Pinpoint the cell where the given text exists, returning its [X, Y] midpoint coordinate. 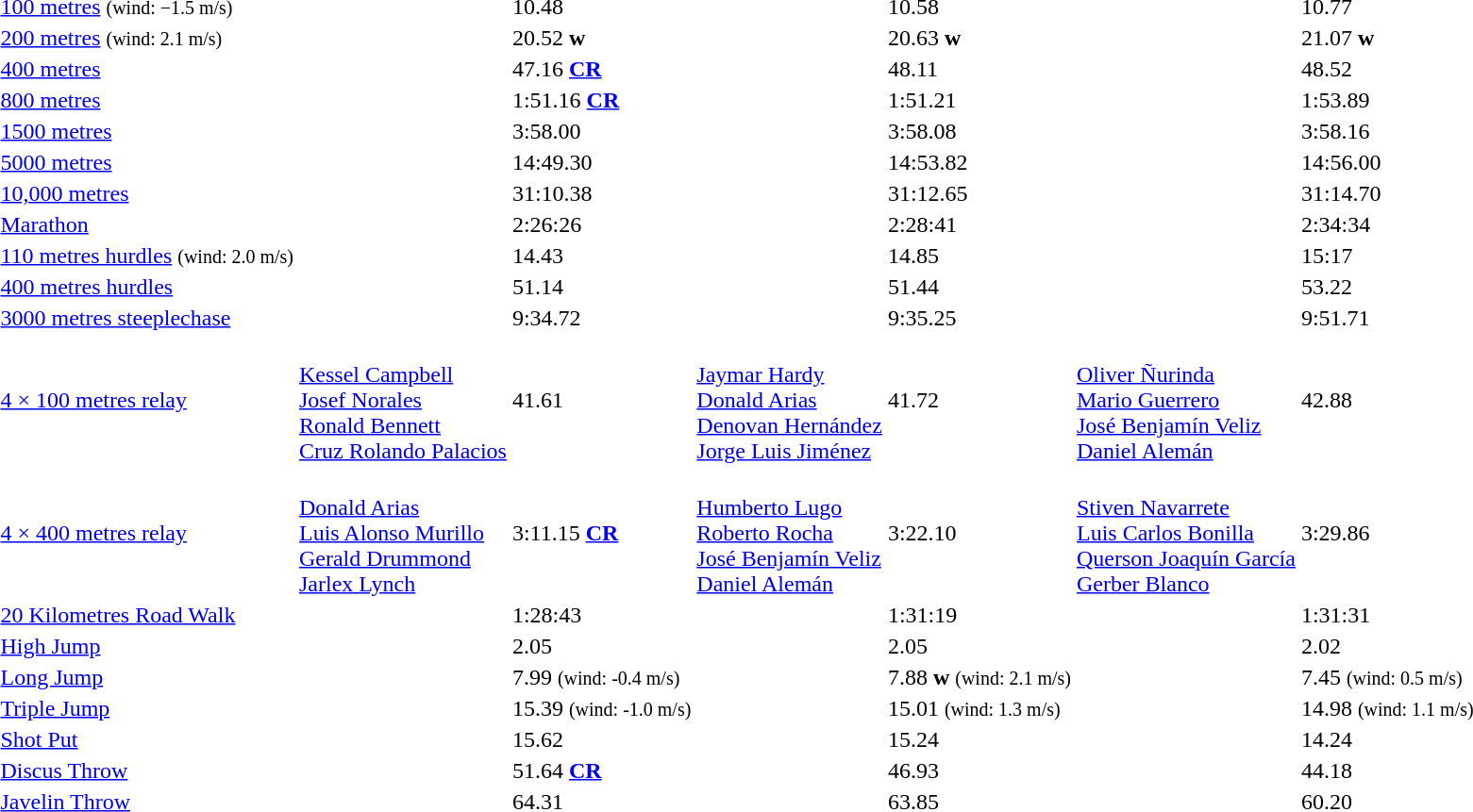
3:11.15 CR [601, 533]
9:35.25 [979, 318]
1:51.21 [979, 100]
3:58.00 [601, 131]
Jaymar Hardy Donald Arias Denovan Hernández Jorge Luis Jiménez [790, 400]
Stiven Navarrete Luis Carlos Bonilla Querson Joaquín García Gerber Blanco [1185, 533]
20.63 w [979, 38]
3:58.08 [979, 131]
Donald Arias Luis Alonso Murillo Gerald Drummond Jarlex Lynch [402, 533]
Kessel Campbell Josef Norales Ronald Bennett Cruz Rolando Palacios [402, 400]
1:28:43 [601, 615]
1:51.16 CR [601, 100]
51.44 [979, 287]
14.85 [979, 256]
31:12.65 [979, 193]
7.88 w (wind: 2.1 m/s) [979, 677]
51.64 CR [601, 771]
46.93 [979, 771]
47.16 CR [601, 69]
1:31:19 [979, 615]
48.11 [979, 69]
15.39 (wind: -1.0 m/s) [601, 708]
2:28:41 [979, 224]
15.62 [601, 739]
14:53.82 [979, 162]
20.52 w [601, 38]
3:22.10 [979, 533]
14:49.30 [601, 162]
7.99 (wind: -0.4 m/s) [601, 677]
15.24 [979, 739]
31:10.38 [601, 193]
15.01 (wind: 1.3 m/s) [979, 708]
14.43 [601, 256]
2:26:26 [601, 224]
9:34.72 [601, 318]
41.72 [979, 400]
41.61 [601, 400]
Oliver Ñurinda Mario Guerrero José Benjamín Veliz Daniel Alemán [1185, 400]
Humberto Lugo Roberto Rocha José Benjamín Veliz Daniel Alemán [790, 533]
51.14 [601, 287]
